Return the (x, y) coordinate for the center point of the cell that contains the specified text.  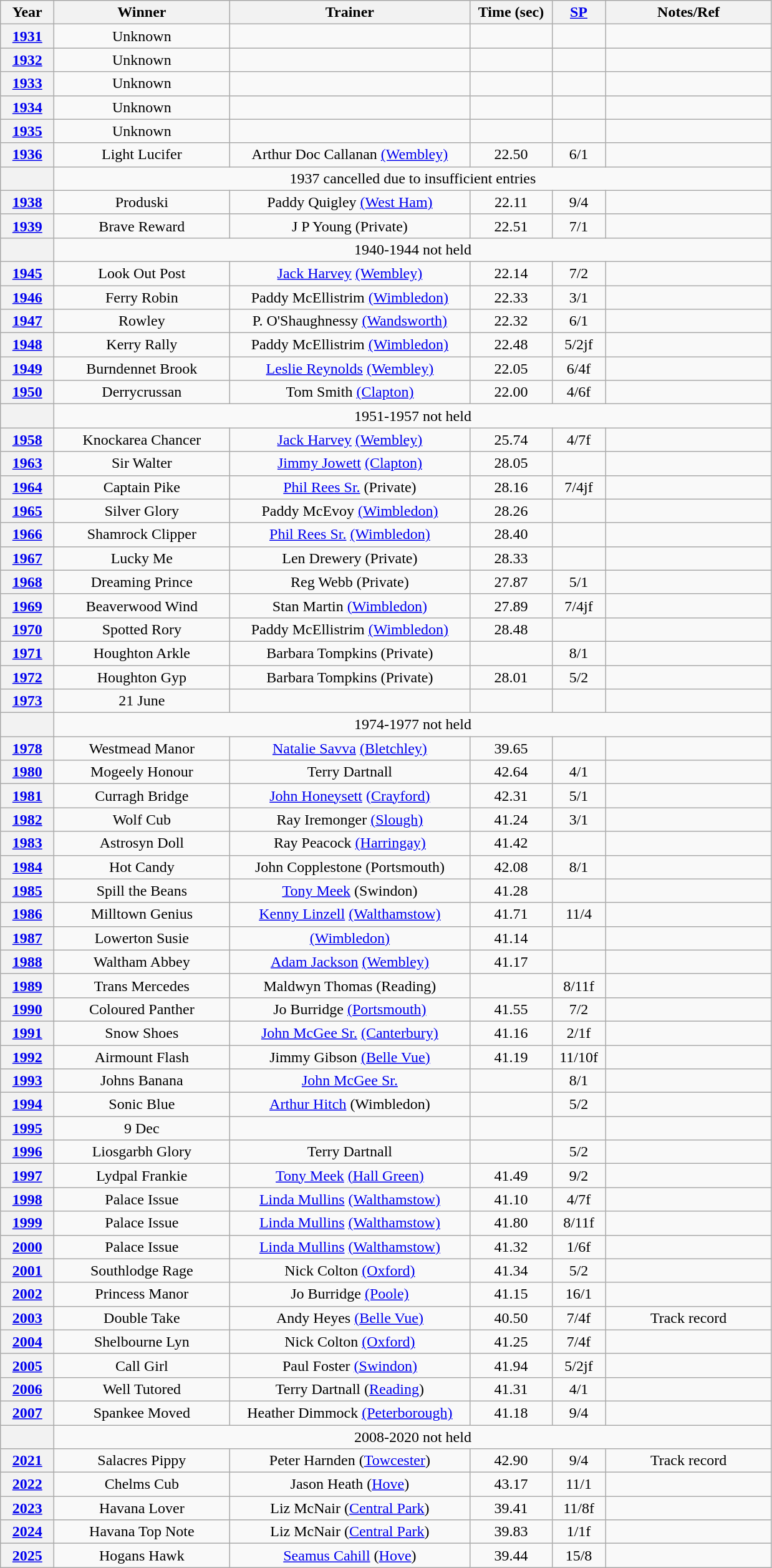
1949 (27, 369)
1933 (27, 84)
Houghton Gyp (142, 677)
1992 (27, 1057)
1996 (27, 1152)
1936 (27, 155)
41.17 (511, 962)
Jimmy Jowett (Clapton) (350, 463)
Rowley (142, 321)
John McGee Sr. (350, 1081)
11/8f (579, 1508)
Leslie Reynolds (Wembley) (350, 369)
41.16 (511, 1033)
2023 (27, 1508)
42.08 (511, 867)
1967 (27, 558)
41.94 (511, 1365)
Havana Top Note (142, 1532)
21 June (142, 701)
Arthur Hitch (Wimbledon) (350, 1105)
1991 (27, 1033)
22.05 (511, 369)
41.25 (511, 1342)
Jo Burridge (Portsmouth) (350, 1009)
Terry Dartnall (Reading) (350, 1389)
Spotted Rory (142, 629)
Liosgarbh Glory (142, 1152)
Len Drewery (Private) (350, 558)
41.10 (511, 1199)
41.28 (511, 891)
Burndennet Brook (142, 369)
40.50 (511, 1318)
Notes/Ref (688, 12)
Salacres Pippy (142, 1461)
John Honeysett (Crayford) (350, 796)
Lowerton Susie (142, 938)
Shelbourne Lyn (142, 1342)
1/6f (579, 1247)
1972 (27, 677)
1931 (27, 36)
1/1f (579, 1532)
Jo Burridge (Poole) (350, 1294)
Double Take (142, 1318)
1964 (27, 487)
22.33 (511, 298)
41.71 (511, 914)
22.14 (511, 273)
41.31 (511, 1389)
2025 (27, 1556)
Spankee Moved (142, 1413)
1935 (27, 131)
4/6f (579, 392)
1989 (27, 985)
Tony Meek (Swindon) (350, 891)
1980 (27, 772)
28.05 (511, 463)
1986 (27, 914)
Tony Meek (Hall Green) (350, 1176)
6/4f (579, 369)
Wolf Cub (142, 820)
Peter Harnden (Towcester) (350, 1461)
1951-1957 not held (413, 416)
2008-2020 not held (413, 1436)
16/1 (579, 1294)
1985 (27, 891)
11/10f (579, 1057)
1937 cancelled due to insufficient entries (413, 178)
28.40 (511, 535)
Chelms Cub (142, 1484)
39.83 (511, 1532)
1966 (27, 535)
Mogeely Honour (142, 772)
28.16 (511, 487)
Hogans Hawk (142, 1556)
Johns Banana (142, 1081)
Call Girl (142, 1365)
Seamus Cahill (Hove) (350, 1556)
28.01 (511, 677)
Lucky Me (142, 558)
Shamrock Clipper (142, 535)
41.18 (511, 1413)
1998 (27, 1199)
Derrycrussan (142, 392)
Hot Candy (142, 867)
2021 (27, 1461)
Princess Manor (142, 1294)
Ray Peacock (Harringay) (350, 843)
Year (27, 12)
Airmount Flash (142, 1057)
1934 (27, 107)
Sonic Blue (142, 1105)
Sir Walter (142, 463)
41.42 (511, 843)
Lydpal Frankie (142, 1176)
Kenny Linzell (Walthamstow) (350, 914)
Captain Pike (142, 487)
1997 (27, 1176)
1995 (27, 1128)
Paddy McEvoy (Wimbledon) (350, 511)
1948 (27, 345)
1946 (27, 298)
Silver Glory (142, 511)
27.89 (511, 606)
Arthur Doc Callanan (Wembley) (350, 155)
Waltham Abbey (142, 962)
2/1f (579, 1033)
Look Out Post (142, 273)
1947 (27, 321)
22.11 (511, 202)
Tom Smith (Clapton) (350, 392)
Phil Rees Sr. (Wimbledon) (350, 535)
Stan Martin (Wimbledon) (350, 606)
1981 (27, 796)
1988 (27, 962)
2000 (27, 1247)
42.31 (511, 796)
1983 (27, 843)
1932 (27, 60)
2024 (27, 1532)
27.87 (511, 582)
41.19 (511, 1057)
39.41 (511, 1508)
Trainer (350, 12)
Paul Foster (Swindon) (350, 1365)
39.65 (511, 748)
41.32 (511, 1247)
1938 (27, 202)
Milltown Genius (142, 914)
11/1 (579, 1484)
22.32 (511, 321)
1945 (27, 273)
Well Tutored (142, 1389)
Time (sec) (511, 12)
2022 (27, 1484)
1939 (27, 226)
Ray Iremonger (Slough) (350, 820)
39.44 (511, 1556)
9 Dec (142, 1128)
1968 (27, 582)
1978 (27, 748)
Andy Heyes (Belle Vue) (350, 1318)
Houghton Arkle (142, 653)
Produski (142, 202)
1965 (27, 511)
Brave Reward (142, 226)
Paddy Quigley (West Ham) (350, 202)
22.51 (511, 226)
Astrosyn Doll (142, 843)
1982 (27, 820)
41.24 (511, 820)
1940-1944 not held (413, 249)
Knockarea Chancer (142, 440)
41.80 (511, 1223)
1963 (27, 463)
Phil Rees Sr. (Private) (350, 487)
28.33 (511, 558)
2002 (27, 1294)
1993 (27, 1081)
Beaverwood Wind (142, 606)
(Wimbledon) (350, 938)
41.15 (511, 1294)
41.14 (511, 938)
41.34 (511, 1270)
2004 (27, 1342)
Havana Lover (142, 1508)
22.50 (511, 155)
1970 (27, 629)
J P Young (Private) (350, 226)
1971 (27, 653)
9/2 (579, 1176)
28.48 (511, 629)
Heather Dimmock (Peterborough) (350, 1413)
7/1 (579, 226)
John Copplestone (Portsmouth) (350, 867)
Winner (142, 12)
41.55 (511, 1009)
1984 (27, 867)
Westmead Manor (142, 748)
Light Lucifer (142, 155)
Spill the Beans (142, 891)
Trans Mercedes (142, 985)
1990 (27, 1009)
22.00 (511, 392)
P. O'Shaughnessy (Wandsworth) (350, 321)
Curragh Bridge (142, 796)
1994 (27, 1105)
42.64 (511, 772)
11/4 (579, 914)
1974-1977 not held (413, 725)
2007 (27, 1413)
Jimmy Gibson (Belle Vue) (350, 1057)
1969 (27, 606)
Natalie Savva (Bletchley) (350, 748)
Dreaming Prince (142, 582)
2003 (27, 1318)
1973 (27, 701)
42.90 (511, 1461)
SP (579, 12)
Snow Shoes (142, 1033)
Reg Webb (Private) (350, 582)
Maldwyn Thomas (Reading) (350, 985)
Jason Heath (Hove) (350, 1484)
Southlodge Rage (142, 1270)
15/8 (579, 1556)
1987 (27, 938)
1958 (27, 440)
Kerry Rally (142, 345)
41.49 (511, 1176)
25.74 (511, 440)
22.48 (511, 345)
1950 (27, 392)
Adam Jackson (Wembley) (350, 962)
28.26 (511, 511)
Coloured Panther (142, 1009)
2005 (27, 1365)
John McGee Sr. (Canterbury) (350, 1033)
2006 (27, 1389)
2001 (27, 1270)
43.17 (511, 1484)
Ferry Robin (142, 298)
1999 (27, 1223)
